Capture the cell that displays the provided text and extract its (X, Y) central coordinate. 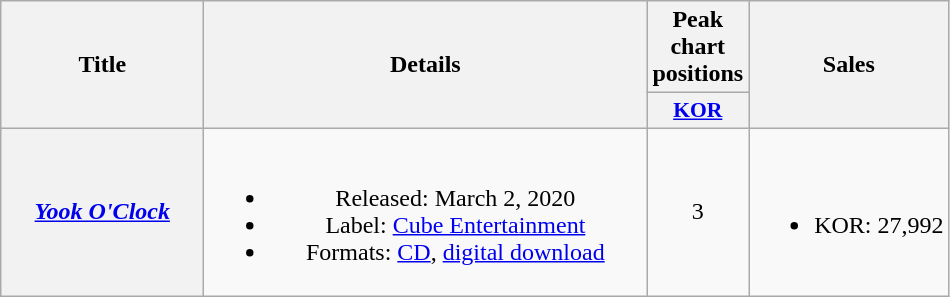
Title (102, 65)
Yook O'Clock (102, 212)
KOR: 27,992 (849, 212)
KOR (698, 111)
Sales (849, 65)
Released: March 2, 2020Label: Cube EntertainmentFormats: CD, digital download (426, 212)
Peak chart positions (698, 47)
Details (426, 65)
3 (698, 212)
